Provide the (x, y) coordinate of the cell's center where the given text is located.  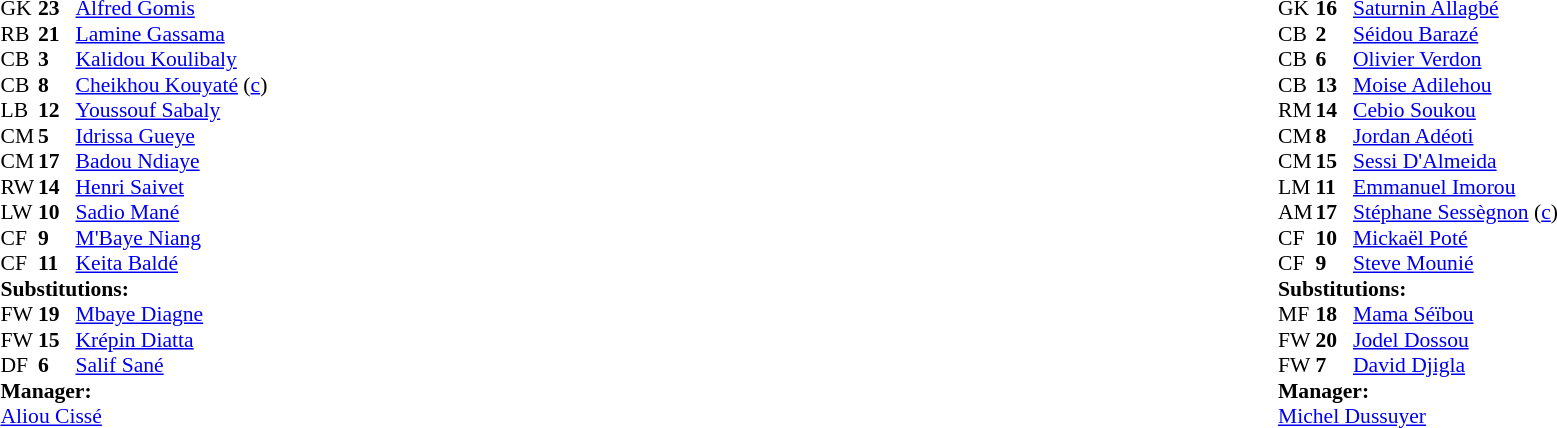
Kalidou Koulibaly (172, 59)
13 (1334, 85)
RM (1297, 111)
LM (1297, 187)
3 (57, 59)
DF (19, 365)
LW (19, 213)
Youssouf Sabaly (172, 111)
Krépin Diatta (172, 340)
18 (1334, 315)
Manager: (134, 391)
LB (19, 111)
Salif Sané (172, 365)
RW (19, 187)
Substitutions: (134, 289)
12 (57, 111)
Badou Ndiaye (172, 161)
RB (19, 34)
Sadio Mané (172, 213)
MF (1297, 315)
AM (1297, 213)
Lamine Gassama (172, 34)
21 (57, 34)
Cheikhou Kouyaté (c) (172, 85)
2 (1334, 34)
20 (1334, 340)
Idrissa Gueye (172, 136)
19 (57, 315)
M'Baye Niang (172, 238)
5 (57, 136)
7 (1334, 365)
Henri Saivet (172, 187)
Keita Baldé (172, 263)
Mbaye Diagne (172, 315)
